For the text-containing cell, return its midpoint in (X, Y) coordinate format. 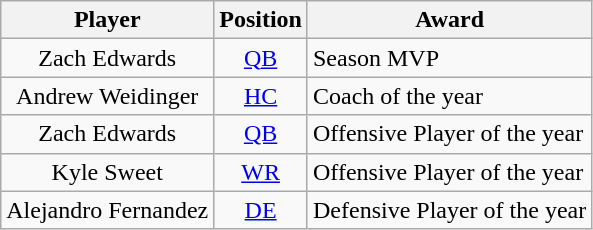
DE (261, 210)
Kyle Sweet (108, 172)
Award (449, 20)
Season MVP (449, 58)
Andrew Weidinger (108, 96)
HC (261, 96)
Player (108, 20)
WR (261, 172)
Defensive Player of the year (449, 210)
Position (261, 20)
Coach of the year (449, 96)
Alejandro Fernandez (108, 210)
